For the text-containing cell, return its midpoint in [x, y] coordinate format. 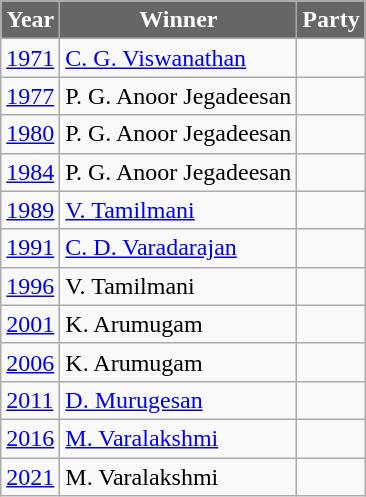
1980 [30, 134]
1977 [30, 96]
D. Murugesan [178, 400]
2011 [30, 400]
2021 [30, 477]
1996 [30, 286]
Party [331, 20]
2006 [30, 362]
Year [30, 20]
1991 [30, 248]
1989 [30, 210]
Winner [178, 20]
1984 [30, 172]
1971 [30, 58]
2001 [30, 324]
C. D. Varadarajan [178, 248]
C. G. Viswanathan [178, 58]
2016 [30, 438]
